Determine the (X, Y) coordinate at the center of the cell enclosing the given text.  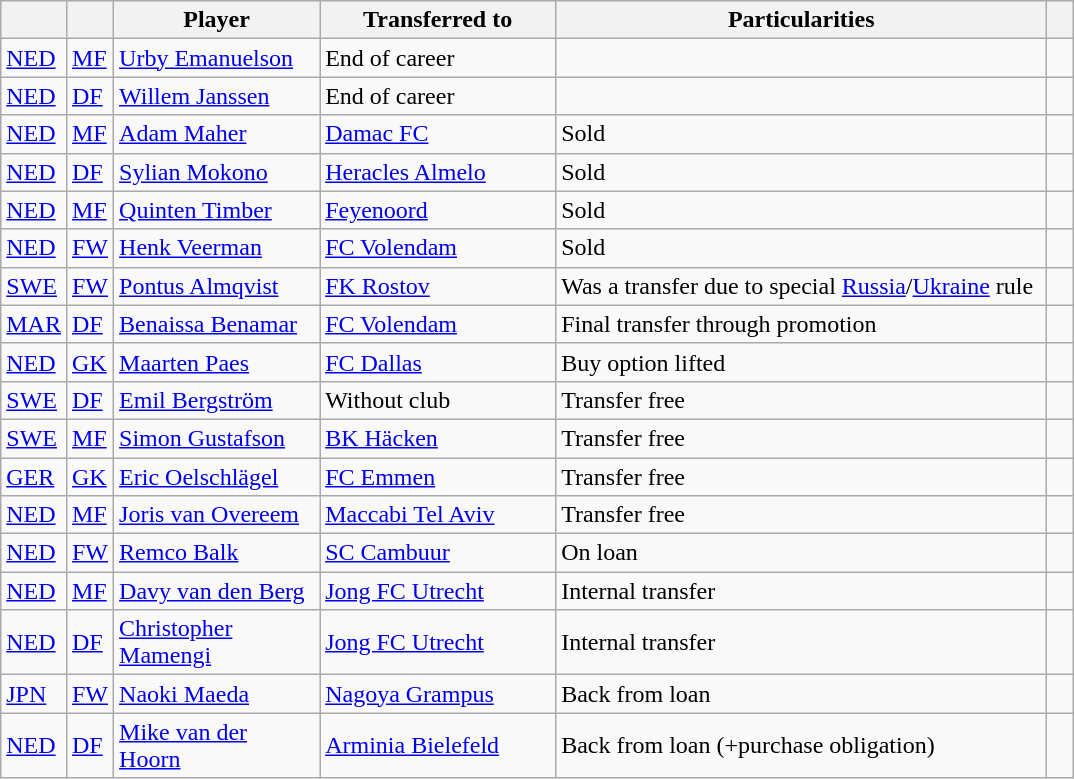
Back from loan (+purchase obligation) (802, 746)
Adam Maher (217, 134)
Davy van den Berg (217, 591)
Christopher Mamengi (217, 642)
Heracles Almelo (438, 172)
Was a transfer due to special Russia/Ukraine rule (802, 286)
Quinten Timber (217, 210)
FK Rostov (438, 286)
GER (34, 477)
Sylian Mokono (217, 172)
Pontus Almqvist (217, 286)
Urby Emanuelson (217, 58)
FC Emmen (438, 477)
Henk Veerman (217, 248)
Naoki Maeda (217, 694)
Joris van Overeem (217, 515)
Particularities (802, 20)
Emil Bergström (217, 400)
MAR (34, 324)
Simon Gustafson (217, 438)
Transferred to (438, 20)
Mike van der Hoorn (217, 746)
Feyenoord (438, 210)
Willem Janssen (217, 96)
Player (217, 20)
Nagoya Grampus (438, 694)
On loan (802, 553)
Back from loan (802, 694)
Without club (438, 400)
Damac FC (438, 134)
Eric Oelschlägel (217, 477)
SC Cambuur (438, 553)
FC Dallas (438, 362)
Buy option lifted (802, 362)
BK Häcken (438, 438)
Remco Balk (217, 553)
Benaissa Benamar (217, 324)
Maccabi Tel Aviv (438, 515)
Arminia Bielefeld (438, 746)
Final transfer through promotion (802, 324)
JPN (34, 694)
Maarten Paes (217, 362)
